Extract the [x, y] coordinate from the center of the cell holding the provided text.  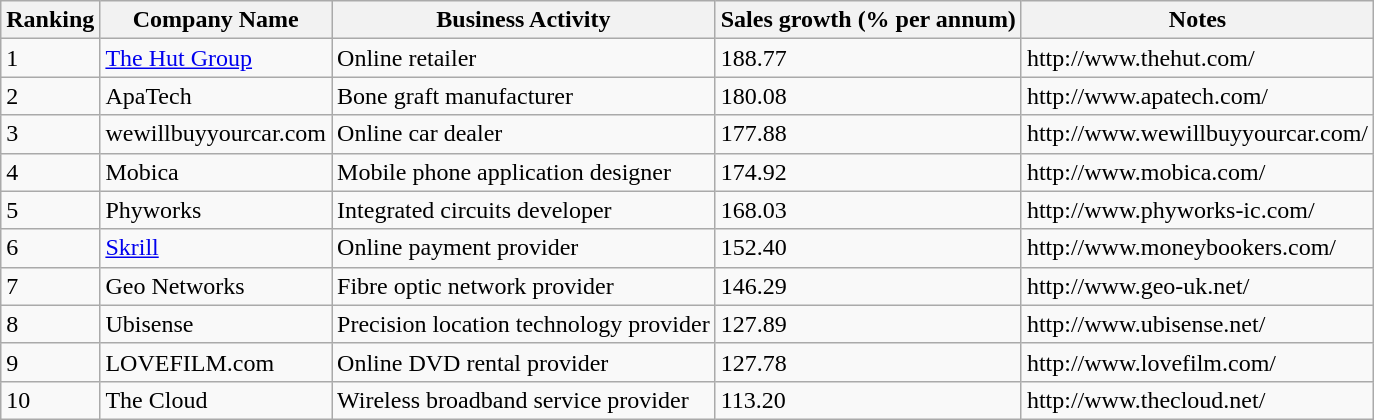
http://www.geo-uk.net/ [1197, 286]
Geo Networks [216, 286]
9 [50, 362]
180.08 [868, 96]
6 [50, 248]
Sales growth (% per annum) [868, 20]
127.89 [868, 324]
3 [50, 134]
http://www.wewillbuyyourcar.com/ [1197, 134]
http://www.phyworks-ic.com/ [1197, 210]
Notes [1197, 20]
10 [50, 400]
152.40 [868, 248]
4 [50, 172]
Precision location technology provider [524, 324]
Skrill [216, 248]
7 [50, 286]
Ranking [50, 20]
http://www.lovefilm.com/ [1197, 362]
177.88 [868, 134]
168.03 [868, 210]
127.78 [868, 362]
http://www.moneybookers.com/ [1197, 248]
ApaTech [216, 96]
Phyworks [216, 210]
http://www.apatech.com/ [1197, 96]
Bone graft manufacturer [524, 96]
146.29 [868, 286]
Mobile phone application designer [524, 172]
Online payment provider [524, 248]
Online retailer [524, 58]
1 [50, 58]
5 [50, 210]
http://www.thecloud.net/ [1197, 400]
http://www.ubisense.net/ [1197, 324]
Online car dealer [524, 134]
Ubisense [216, 324]
8 [50, 324]
Wireless broadband service provider [524, 400]
http://www.mobica.com/ [1197, 172]
113.20 [868, 400]
wewillbuyyourcar.com [216, 134]
http://www.thehut.com/ [1197, 58]
Mobica [216, 172]
Business Activity [524, 20]
The Hut Group [216, 58]
Online DVD rental provider [524, 362]
174.92 [868, 172]
Integrated circuits developer [524, 210]
Fibre optic network provider [524, 286]
2 [50, 96]
Company Name [216, 20]
188.77 [868, 58]
The Cloud [216, 400]
LOVEFILM.com [216, 362]
